Determine the [X, Y] coordinate at the center of the cell enclosing the given text.  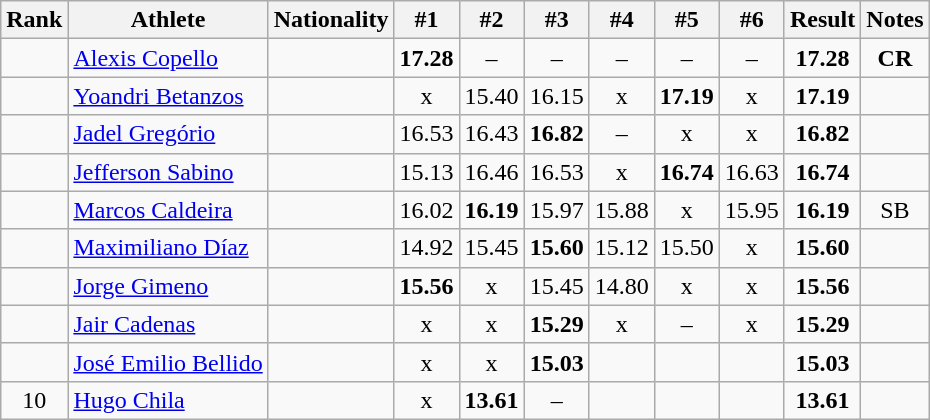
10 [34, 400]
Yoandri Betanzos [168, 96]
Jorge Gimeno [168, 286]
16.43 [492, 134]
#5 [686, 20]
16.15 [556, 96]
Jadel Gregório [168, 134]
15.88 [622, 210]
Marcos Caldeira [168, 210]
CR [895, 58]
16.02 [426, 210]
15.50 [686, 248]
#1 [426, 20]
16.46 [492, 172]
José Emilio Bellido [168, 362]
Jefferson Sabino [168, 172]
Nationality [331, 20]
14.92 [426, 248]
Athlete [168, 20]
16.63 [752, 172]
15.13 [426, 172]
SB [895, 210]
15.97 [556, 210]
#4 [622, 20]
#3 [556, 20]
15.12 [622, 248]
#2 [492, 20]
Jair Cadenas [168, 324]
Alexis Copello [168, 58]
Notes [895, 20]
15.40 [492, 96]
Rank [34, 20]
Hugo Chila [168, 400]
Result [822, 20]
Maximiliano Díaz [168, 248]
14.80 [622, 286]
#6 [752, 20]
15.95 [752, 210]
